For the text-containing cell, return its midpoint in [X, Y] coordinate format. 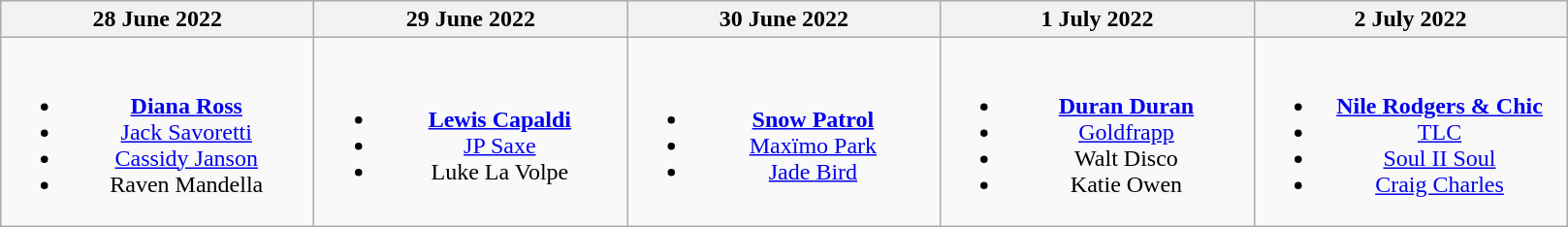
Snow PatrolMaxïmo ParkJade Bird [784, 132]
Lewis CapaldiJP SaxeLuke La Volpe [471, 132]
28 June 2022 [157, 19]
Diana RossJack SavorettiCassidy JansonRaven Mandella [157, 132]
1 July 2022 [1098, 19]
2 July 2022 [1410, 19]
Nile Rodgers & ChicTLCSoul II SoulCraig Charles [1410, 132]
30 June 2022 [784, 19]
29 June 2022 [471, 19]
Duran DuranGoldfrappWalt DiscoKatie Owen [1098, 132]
